Extract the [X, Y] coordinate from the center of the cell holding the provided text.  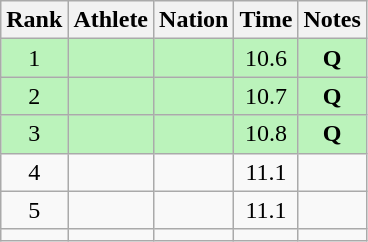
4 [34, 172]
Rank [34, 20]
Nation [194, 20]
Athlete [111, 20]
3 [34, 134]
10.6 [266, 58]
10.7 [266, 96]
Notes [332, 20]
2 [34, 96]
5 [34, 210]
1 [34, 58]
10.8 [266, 134]
Time [266, 20]
